Determine the [X, Y] coordinate at the center of the cell enclosing the given text.  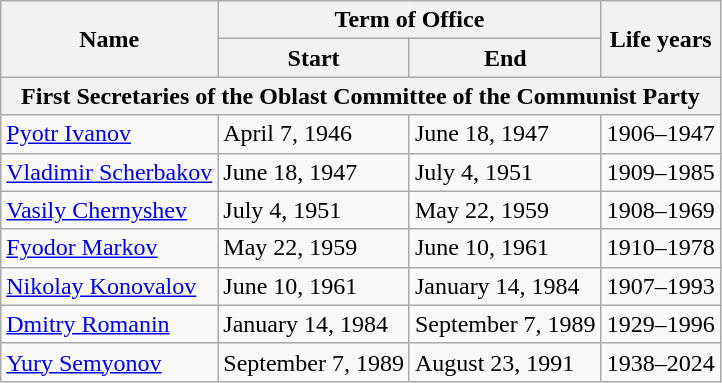
Term of Office [410, 20]
1929–1996 [660, 324]
Vasily Chernyshev [110, 210]
August 23, 1991 [505, 362]
First Secretaries of the Oblast Committee of the Communist Party [360, 96]
1938–2024 [660, 362]
1910–1978 [660, 248]
April 7, 1946 [314, 134]
1909–1985 [660, 172]
Pyotr Ivanov [110, 134]
Life years [660, 39]
Nikolay Konovalov [110, 286]
1908–1969 [660, 210]
End [505, 58]
Start [314, 58]
Name [110, 39]
Fyodor Markov [110, 248]
Dmitry Romanin [110, 324]
Vladimir Scherbakov [110, 172]
1906–1947 [660, 134]
1907–1993 [660, 286]
Yury Semyonov [110, 362]
